Return (X, Y) of the center of cell containing provided text 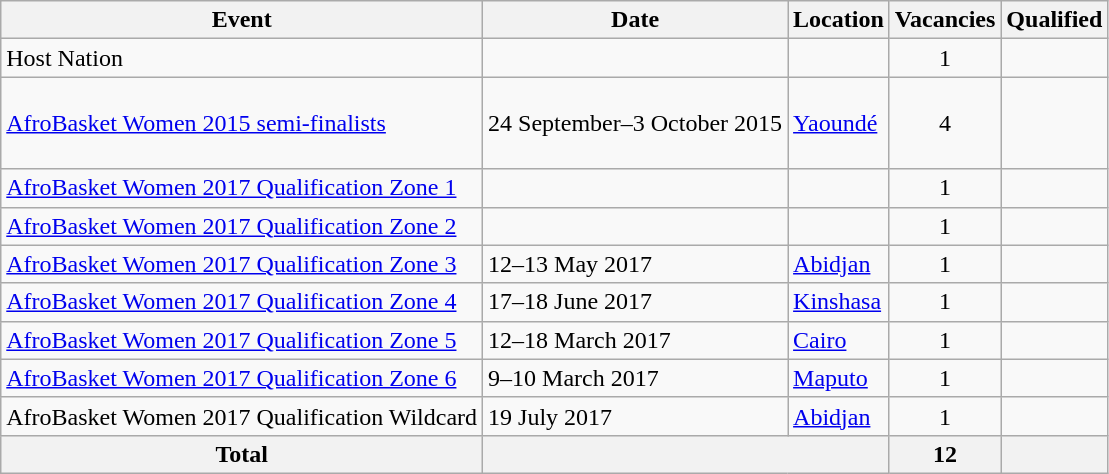
Total (242, 454)
AfroBasket Women 2017 Qualification Zone 5 (242, 340)
Cairo (839, 340)
12–13 May 2017 (636, 264)
Kinshasa (839, 302)
AfroBasket Women 2015 semi-finalists (242, 123)
12–18 March 2017 (636, 340)
Yaoundé (839, 123)
4 (945, 123)
AfroBasket Women 2017 Qualification Zone 2 (242, 226)
Host Nation (242, 58)
AfroBasket Women 2017 Qualification Zone 3 (242, 264)
Location (839, 20)
17–18 June 2017 (636, 302)
19 July 2017 (636, 416)
Qualified (1054, 20)
24 September–3 October 2015 (636, 123)
AfroBasket Women 2017 Qualification Wildcard (242, 416)
Vacancies (945, 20)
Date (636, 20)
AfroBasket Women 2017 Qualification Zone 6 (242, 378)
9–10 March 2017 (636, 378)
Event (242, 20)
Maputo (839, 378)
12 (945, 454)
AfroBasket Women 2017 Qualification Zone 4 (242, 302)
AfroBasket Women 2017 Qualification Zone 1 (242, 188)
